Find where the given text appears and provide that cell's center as (x, y) coordinate. 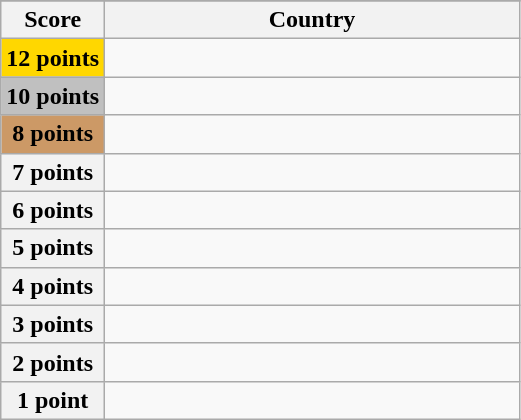
4 points (53, 286)
7 points (53, 172)
Score (53, 20)
2 points (53, 362)
12 points (53, 58)
3 points (53, 324)
5 points (53, 248)
6 points (53, 210)
10 points (53, 96)
Country (312, 20)
8 points (53, 134)
1 point (53, 400)
